Capture the cell that displays the provided text and extract its [x, y] central coordinate. 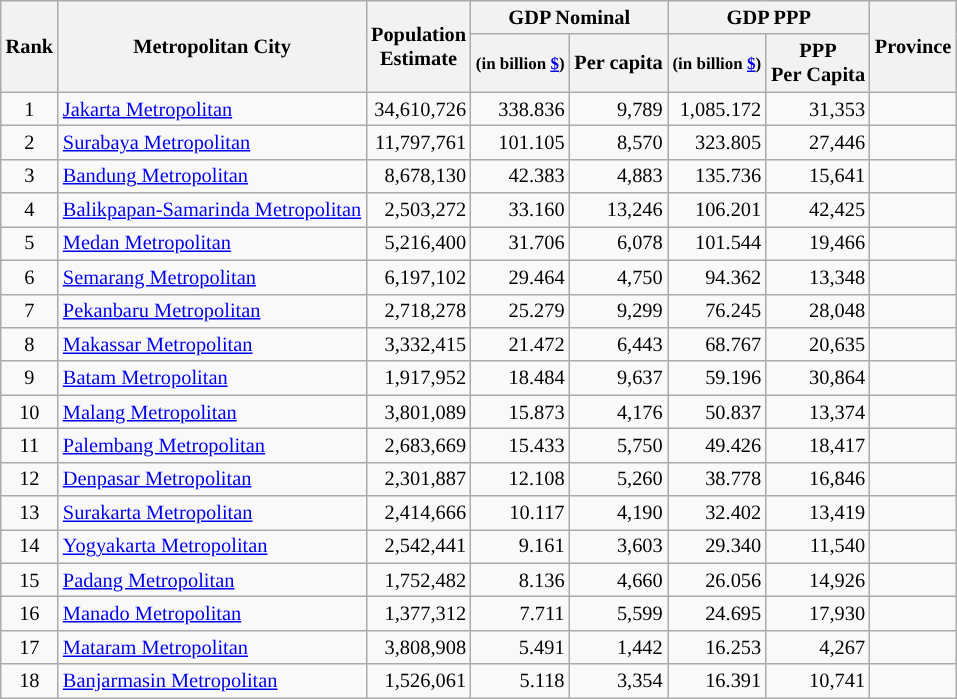
13 [30, 513]
1,377,312 [418, 613]
15.433 [520, 445]
Banjarmasin Metropolitan [212, 681]
24.695 [717, 613]
15,641 [818, 176]
Semarang Metropolitan [212, 277]
13,246 [618, 210]
323.805 [717, 142]
Manado Metropolitan [212, 613]
Yogyakarta Metropolitan [212, 546]
27,446 [818, 142]
18,417 [818, 445]
16 [30, 613]
4,190 [618, 513]
135.736 [717, 176]
Makassar Metropolitan [212, 344]
2,718,278 [418, 311]
13,348 [818, 277]
29.340 [717, 546]
5,750 [618, 445]
28,048 [818, 311]
32.402 [717, 513]
14 [30, 546]
PPP Per Capita [818, 63]
3 [30, 176]
14,926 [818, 580]
30,864 [818, 378]
101.105 [520, 142]
17,930 [818, 613]
Balikpapan-Samarinda Metropolitan [212, 210]
9,299 [618, 311]
5,216,400 [418, 243]
Malang Metropolitan [212, 412]
Rank [30, 46]
49.426 [717, 445]
11 [30, 445]
50.837 [717, 412]
2 [30, 142]
4,883 [618, 176]
106.201 [717, 210]
1 [30, 109]
3,603 [618, 546]
6,078 [618, 243]
8.136 [520, 580]
10,741 [818, 681]
1,526,061 [418, 681]
10 [30, 412]
2,414,666 [418, 513]
GDP Nominal [570, 17]
Population Estimate [418, 46]
7 [30, 311]
Padang Metropolitan [212, 580]
Denpasar Metropolitan [212, 479]
12 [30, 479]
7.711 [520, 613]
9,637 [618, 378]
5,599 [618, 613]
Metropolitan City [212, 46]
Pekanbaru Metropolitan [212, 311]
15 [30, 580]
11,540 [818, 546]
Palembang Metropolitan [212, 445]
5.491 [520, 647]
11,797,761 [418, 142]
19,466 [818, 243]
5,260 [618, 479]
31,353 [818, 109]
4,660 [618, 580]
Jakarta Metropolitan [212, 109]
10.117 [520, 513]
8,678,130 [418, 176]
15.873 [520, 412]
21.472 [520, 344]
3,332,415 [418, 344]
18 [30, 681]
3,801,089 [418, 412]
13,419 [818, 513]
101.544 [717, 243]
Mataram Metropolitan [212, 647]
33.160 [520, 210]
2,301,887 [418, 479]
1,442 [618, 647]
76.245 [717, 311]
1,917,952 [418, 378]
2,683,669 [418, 445]
GDP PPP [769, 17]
18.484 [520, 378]
9 [30, 378]
8 [30, 344]
2,542,441 [418, 546]
26.056 [717, 580]
17 [30, 647]
59.196 [717, 378]
42.383 [520, 176]
6,443 [618, 344]
Surakarta Metropolitan [212, 513]
9,789 [618, 109]
25.279 [520, 311]
Province [913, 46]
Medan Metropolitan [212, 243]
8,570 [618, 142]
9.161 [520, 546]
68.767 [717, 344]
Surabaya Metropolitan [212, 142]
4 [30, 210]
1,085.172 [717, 109]
94.362 [717, 277]
3,354 [618, 681]
6 [30, 277]
Batam Metropolitan [212, 378]
29.464 [520, 277]
Per capita [618, 63]
5 [30, 243]
2,503,272 [418, 210]
20,635 [818, 344]
31.706 [520, 243]
13,374 [818, 412]
34,610,726 [418, 109]
16,846 [818, 479]
12.108 [520, 479]
38.778 [717, 479]
16.391 [717, 681]
4,750 [618, 277]
338.836 [520, 109]
4,267 [818, 647]
42,425 [818, 210]
3,808,908 [418, 647]
5.118 [520, 681]
6,197,102 [418, 277]
Bandung Metropolitan [212, 176]
16.253 [717, 647]
1,752,482 [418, 580]
4,176 [618, 412]
